Return the (x, y) coordinate for the center point of the cell that contains the specified text.  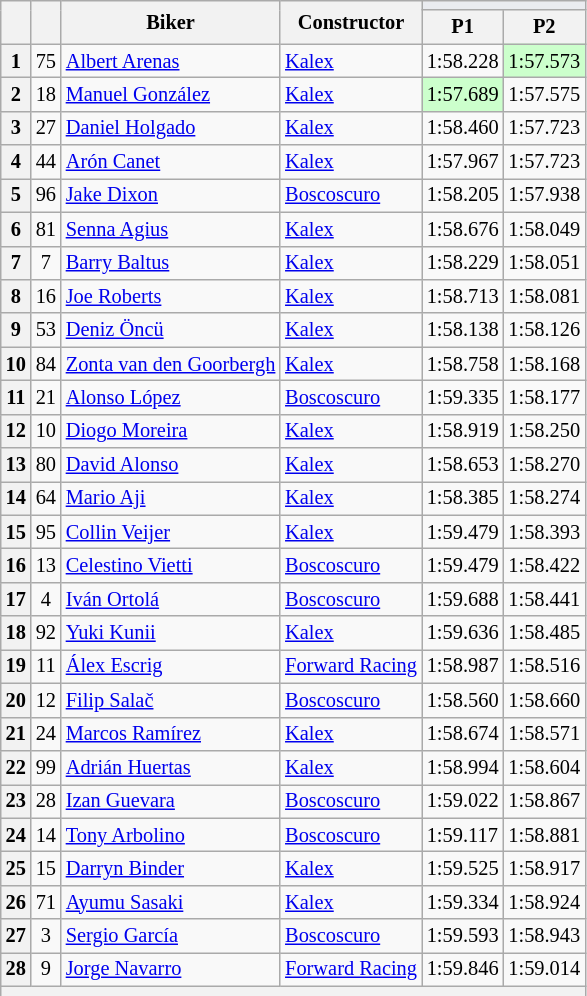
1:58.924 (544, 902)
1:57.938 (544, 195)
1:58.460 (463, 128)
Arón Canet (170, 162)
1:58.653 (463, 465)
Filip Salač (170, 700)
44 (46, 162)
David Alonso (170, 465)
1:58.758 (463, 364)
Marcos Ramírez (170, 734)
1:58.205 (463, 195)
6 (16, 229)
Zonta van den Goorbergh (170, 364)
75 (46, 61)
Yuki Kunii (170, 633)
71 (46, 902)
1:58.177 (544, 397)
1:58.674 (463, 734)
2 (16, 94)
Joe Roberts (170, 296)
1:58.560 (463, 700)
1:58.051 (544, 263)
1:58.228 (463, 61)
1:58.385 (463, 498)
Darryn Binder (170, 868)
1:58.393 (544, 532)
1:58.229 (463, 263)
Biker (170, 22)
17 (16, 599)
1:58.867 (544, 801)
1:57.967 (463, 162)
1:59.688 (463, 599)
1:58.994 (463, 767)
1 (16, 61)
64 (46, 498)
1:58.422 (544, 565)
Albert Arenas (170, 61)
1:59.525 (463, 868)
Diogo Moreira (170, 431)
1:57.573 (544, 61)
1:59.335 (463, 397)
Alonso López (170, 397)
25 (16, 868)
1:59.117 (463, 835)
23 (16, 801)
1:58.713 (463, 296)
22 (16, 767)
1:58.049 (544, 229)
92 (46, 633)
84 (46, 364)
Manuel González (170, 94)
1:58.881 (544, 835)
1:58.919 (463, 431)
1:59.846 (463, 969)
1:58.516 (544, 666)
8 (16, 296)
Ayumu Sasaki (170, 902)
1:59.636 (463, 633)
1:57.575 (544, 94)
19 (16, 666)
P1 (463, 27)
Senna Agius (170, 229)
1:58.441 (544, 599)
Jake Dixon (170, 195)
1:58.250 (544, 431)
Jorge Navarro (170, 969)
Mario Aji (170, 498)
1:58.660 (544, 700)
95 (46, 532)
1:59.014 (544, 969)
1:57.689 (463, 94)
1:58.274 (544, 498)
1:59.022 (463, 801)
1:58.571 (544, 734)
1:58.081 (544, 296)
1:58.126 (544, 330)
Izan Guevara (170, 801)
Tony Arbolino (170, 835)
20 (16, 700)
5 (16, 195)
P2 (544, 27)
Adrián Huertas (170, 767)
1:59.593 (463, 936)
1:58.943 (544, 936)
1:59.334 (463, 902)
1:58.138 (463, 330)
Constructor (351, 22)
26 (16, 902)
81 (46, 229)
96 (46, 195)
Sergio García (170, 936)
1:58.987 (463, 666)
1:58.676 (463, 229)
99 (46, 767)
Collin Veijer (170, 532)
Iván Ortolá (170, 599)
Barry Baltus (170, 263)
53 (46, 330)
Celestino Vietti (170, 565)
Daniel Holgado (170, 128)
Álex Escrig (170, 666)
1:58.917 (544, 868)
1:58.485 (544, 633)
1:58.270 (544, 465)
1:58.604 (544, 767)
1:58.168 (544, 364)
80 (46, 465)
Deniz Öncü (170, 330)
